Return the [X, Y] coordinate for the center point of the cell that contains the specified text.  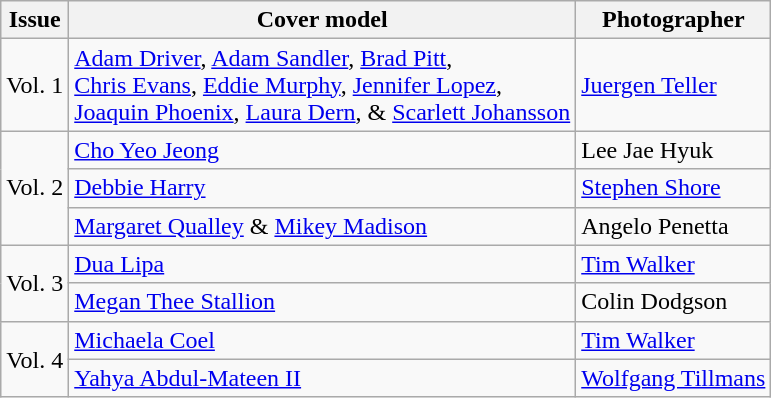
Michaela Coel [322, 340]
Juergen Teller [674, 85]
Lee Jae Hyuk [674, 150]
Adam Driver, Adam Sandler, Brad Pitt,Chris Evans, Eddie Murphy, Jennifer Lopez,Joaquin Phoenix, Laura Dern, & Scarlett Johansson [322, 85]
Colin Dodgson [674, 302]
Margaret Qualley & Mikey Madison [322, 226]
Cover model [322, 20]
Vol. 4 [35, 359]
Vol. 2 [35, 188]
Angelo Penetta [674, 226]
Cho Yeo Jeong [322, 150]
Dua Lipa [322, 264]
Photographer [674, 20]
Wolfgang Tillmans [674, 378]
Yahya Abdul-Mateen II [322, 378]
Issue [35, 20]
Stephen Shore [674, 188]
Vol. 1 [35, 85]
Megan Thee Stallion [322, 302]
Debbie Harry [322, 188]
Vol. 3 [35, 283]
